Identify which cell holds the provided text, then report its [X, Y] central coordinate. 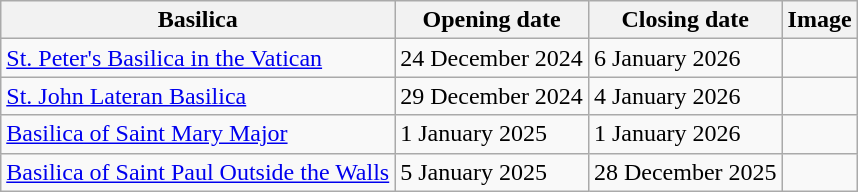
St. John Lateran Basilica [198, 96]
28 December 2025 [685, 172]
4 January 2026 [685, 96]
St. Peter's Basilica in the Vatican [198, 58]
5 January 2025 [492, 172]
6 January 2026 [685, 58]
Basilica of Saint Paul Outside the Walls [198, 172]
Image [820, 20]
29 December 2024 [492, 96]
Basilica [198, 20]
24 December 2024 [492, 58]
Opening date [492, 20]
1 January 2025 [492, 134]
Basilica of Saint Mary Major [198, 134]
Closing date [685, 20]
1 January 2026 [685, 134]
